Capture the cell that displays the provided text and extract its [X, Y] central coordinate. 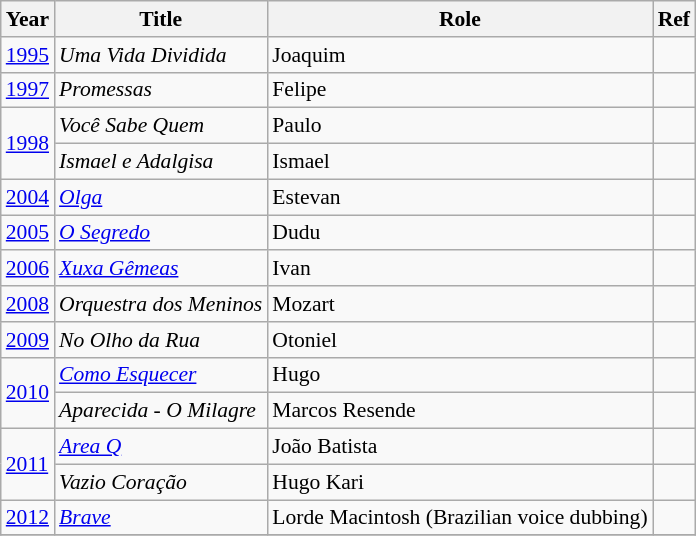
Promessas [160, 90]
Hugo [460, 375]
Uma Vida Dividida [160, 55]
Role [460, 19]
Mozart [460, 304]
2012 [28, 518]
Ismael e Adalgisa [160, 162]
Lorde Macintosh (Brazilian voice dubbing) [460, 518]
2010 [28, 392]
Vazio Coração [160, 482]
Otoniel [460, 340]
2004 [28, 197]
Year [28, 19]
Você Sabe Quem [160, 126]
Estevan [460, 197]
1997 [28, 90]
Xuxa Gêmeas [160, 269]
Felipe [460, 90]
O Segredo [160, 233]
Ref [674, 19]
Hugo Kari [460, 482]
Paulo [460, 126]
Joaquim [460, 55]
1995 [28, 55]
Ismael [460, 162]
2005 [28, 233]
Como Esquecer [160, 375]
2008 [28, 304]
Marcos Resende [460, 411]
Orquestra dos Meninos [160, 304]
2011 [28, 464]
Aparecida - O Milagre [160, 411]
Title [160, 19]
2006 [28, 269]
No Olho da Rua [160, 340]
2009 [28, 340]
Area Q [160, 447]
1998 [28, 144]
Olga [160, 197]
Brave [160, 518]
Dudu [460, 233]
Ivan [460, 269]
João Batista [460, 447]
